Capture the cell that displays the provided text and extract its [X, Y] central coordinate. 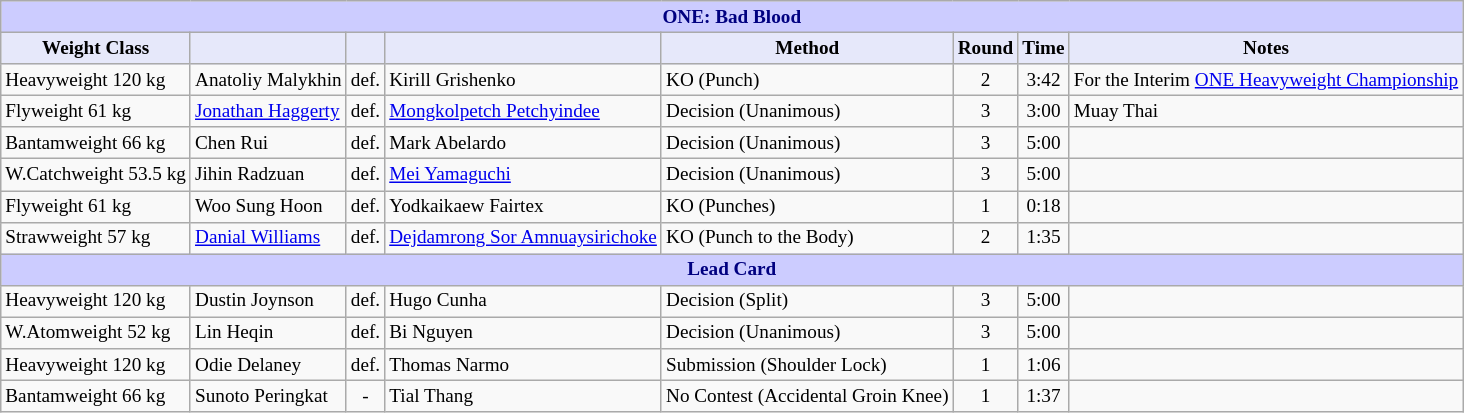
Weight Class [96, 48]
Odie Delaney [268, 365]
Jonathan Haggerty [268, 111]
Chen Rui [268, 143]
W.Catchweight 53.5 kg [96, 175]
Mongkolpetch Petchyindee [524, 111]
Strawweight 57 kg [96, 238]
Danial Williams [268, 238]
Decision (Split) [807, 301]
Bi Nguyen [524, 333]
Submission (Shoulder Lock) [807, 365]
1:35 [1044, 238]
W.Atomweight 52 kg [96, 333]
Thomas Narmo [524, 365]
Round [986, 48]
3:00 [1044, 111]
Method [807, 48]
Mei Yamaguchi [524, 175]
Dustin Joynson [268, 301]
Jihin Radzuan [268, 175]
Hugo Cunha [524, 301]
For the Interim ONE Heavyweight Championship [1266, 80]
ONE: Bad Blood [732, 17]
Dejdamrong Sor Amnuaysirichoke [524, 238]
Kirill Grishenko [524, 80]
1:06 [1044, 365]
Sunoto Peringkat [268, 396]
KO (Punch) [807, 80]
Time [1044, 48]
0:18 [1044, 206]
- [365, 396]
Lead Card [732, 270]
KO (Punch to the Body) [807, 238]
Tial Thang [524, 396]
1:37 [1044, 396]
Yodkaikaew Fairtex [524, 206]
Woo Sung Hoon [268, 206]
Anatoliy Malykhin [268, 80]
Mark Abelardo [524, 143]
No Contest (Accidental Groin Knee) [807, 396]
Muay Thai [1266, 111]
Notes [1266, 48]
Lin Heqin [268, 333]
3:42 [1044, 80]
KO (Punches) [807, 206]
